Locate the cell with the specified text and output its (X, Y) center coordinate. 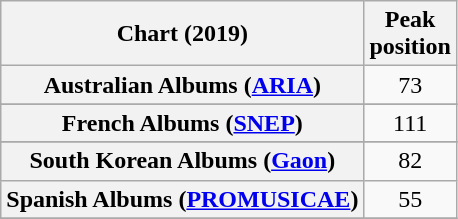
55 (410, 199)
73 (410, 85)
Chart (2019) (182, 34)
Peakposition (410, 34)
Australian Albums (ARIA) (182, 85)
French Albums (SNEP) (182, 123)
South Korean Albums (Gaon) (182, 161)
Spanish Albums (PROMUSICAE) (182, 199)
82 (410, 161)
111 (410, 123)
